Search for the cell housing the specified text and yield its (X, Y) center coordinate. 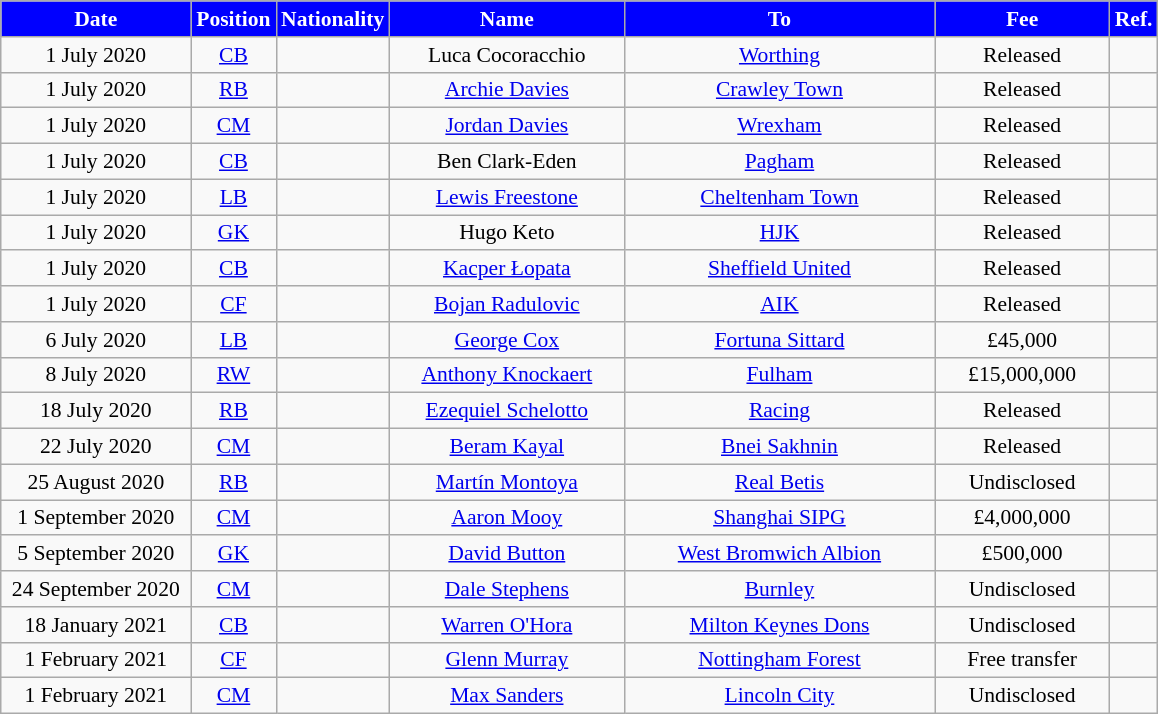
Luca Cocoracchio (506, 55)
Free transfer (1022, 660)
West Bromwich Albion (779, 554)
Hugo Keto (506, 233)
Shanghai SIPG (779, 518)
Position (234, 19)
Lincoln City (779, 696)
Ref. (1134, 19)
Wrexham (779, 126)
18 January 2021 (96, 625)
Burnley (779, 589)
David Button (506, 554)
Glenn Murray (506, 660)
Cheltenham Town (779, 197)
Ben Clark-Eden (506, 162)
Name (506, 19)
Kacper Łopata (506, 269)
HJK (779, 233)
Jordan Davies (506, 126)
Nationality (332, 19)
Worthing (779, 55)
Fortuna Sittard (779, 340)
Nottingham Forest (779, 660)
£500,000 (1022, 554)
Archie Davies (506, 90)
Date (96, 19)
George Cox (506, 340)
£4,000,000 (1022, 518)
To (779, 19)
£45,000 (1022, 340)
Pagham (779, 162)
Beram Kayal (506, 447)
Fulham (779, 375)
Lewis Freestone (506, 197)
Real Betis (779, 482)
24 September 2020 (96, 589)
22 July 2020 (96, 447)
Crawley Town (779, 90)
AIK (779, 304)
Milton Keynes Dons (779, 625)
1 September 2020 (96, 518)
Racing (779, 411)
Sheffield United (779, 269)
Warren O'Hora (506, 625)
6 July 2020 (96, 340)
Anthony Knockaert (506, 375)
8 July 2020 (96, 375)
Aaron Mooy (506, 518)
£15,000,000 (1022, 375)
5 September 2020 (96, 554)
18 July 2020 (96, 411)
Bojan Radulovic (506, 304)
RW (234, 375)
Max Sanders (506, 696)
Bnei Sakhnin (779, 447)
Martín Montoya (506, 482)
25 August 2020 (96, 482)
Fee (1022, 19)
Dale Stephens (506, 589)
Ezequiel Schelotto (506, 411)
